Scan for the cell matching the given text and deliver its (x, y) coordinate at center. 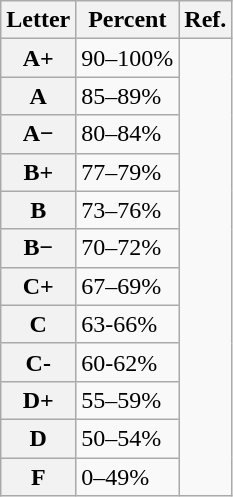
90–100% (128, 58)
60-62% (128, 362)
A− (38, 134)
85–89% (128, 96)
B+ (38, 172)
80–84% (128, 134)
B− (38, 248)
C- (38, 362)
A (38, 96)
50–54% (128, 438)
0–49% (128, 477)
55–59% (128, 400)
Ref. (206, 20)
77–79% (128, 172)
63-66% (128, 324)
D (38, 438)
67–69% (128, 286)
73–76% (128, 210)
Letter (38, 20)
F (38, 477)
70–72% (128, 248)
C (38, 324)
D+ (38, 400)
A+ (38, 58)
B (38, 210)
C+ (38, 286)
Percent (128, 20)
